Determine the [X, Y] coordinate at the center of the cell enclosing the given text.  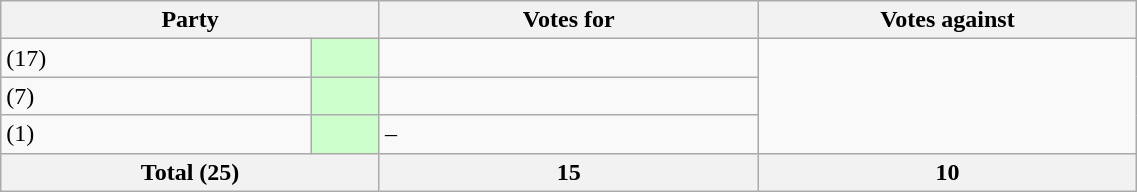
(7) [156, 96]
Total (25) [190, 172]
15 [568, 172]
Votes against [948, 20]
(1) [156, 134]
– [568, 134]
(17) [156, 58]
Votes for [568, 20]
10 [948, 172]
Party [190, 20]
